From the cell containing the given text, extract its center point as [x, y] coordinate. 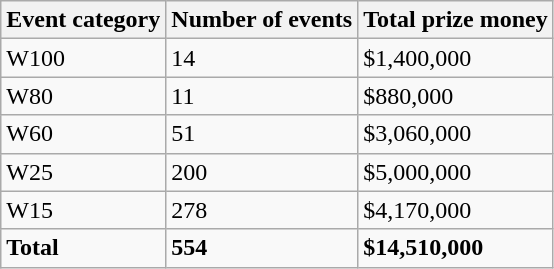
51 [262, 134]
W100 [84, 58]
11 [262, 96]
14 [262, 58]
W60 [84, 134]
554 [262, 248]
Number of events [262, 20]
W80 [84, 96]
$880,000 [456, 96]
Event category [84, 20]
Total [84, 248]
$1,400,000 [456, 58]
$14,510,000 [456, 248]
$5,000,000 [456, 172]
278 [262, 210]
W25 [84, 172]
200 [262, 172]
$4,170,000 [456, 210]
Total prize money [456, 20]
$3,060,000 [456, 134]
W15 [84, 210]
